Detect which cell encompasses the target text, then output its [X, Y] center coordinate. 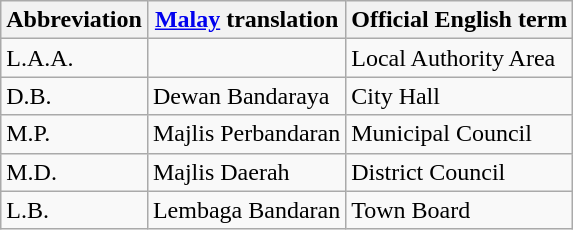
L.A.A. [74, 58]
Abbreviation [74, 20]
M.D. [74, 172]
Dewan Bandaraya [246, 96]
Majlis Daerah [246, 172]
Malay translation [246, 20]
District Council [460, 172]
L.B. [74, 210]
Lembaga Bandaran [246, 210]
Majlis Perbandaran [246, 134]
Official English term [460, 20]
Local Authority Area [460, 58]
D.B. [74, 96]
Town Board [460, 210]
City Hall [460, 96]
Municipal Council [460, 134]
M.P. [74, 134]
